Output the (X, Y) coordinate of the center of the cell containing the given text.  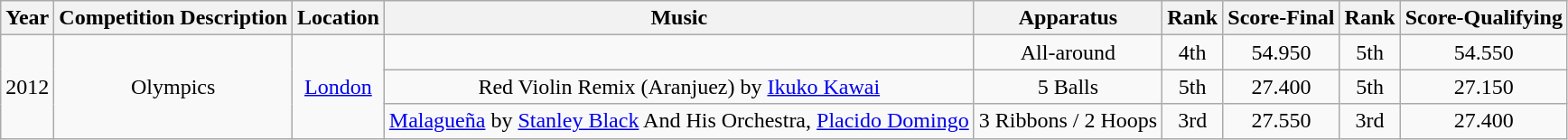
54.950 (1281, 52)
2012 (27, 87)
27.150 (1483, 87)
27.550 (1281, 121)
Competition Description (173, 18)
Olympics (173, 87)
Year (27, 18)
4th (1192, 52)
Apparatus (1068, 18)
5 Balls (1068, 87)
Score-Qualifying (1483, 18)
Red Violin Remix (Aranjuez) by Ikuko Kawai (679, 87)
Score-Final (1281, 18)
54.550 (1483, 52)
Malagueña by Stanley Black And His Orchestra, Placido Domingo (679, 121)
3 Ribbons / 2 Hoops (1068, 121)
Location (339, 18)
All-around (1068, 52)
London (339, 87)
Music (679, 18)
